Scan for the cell matching the given text and deliver its [x, y] coordinate at center. 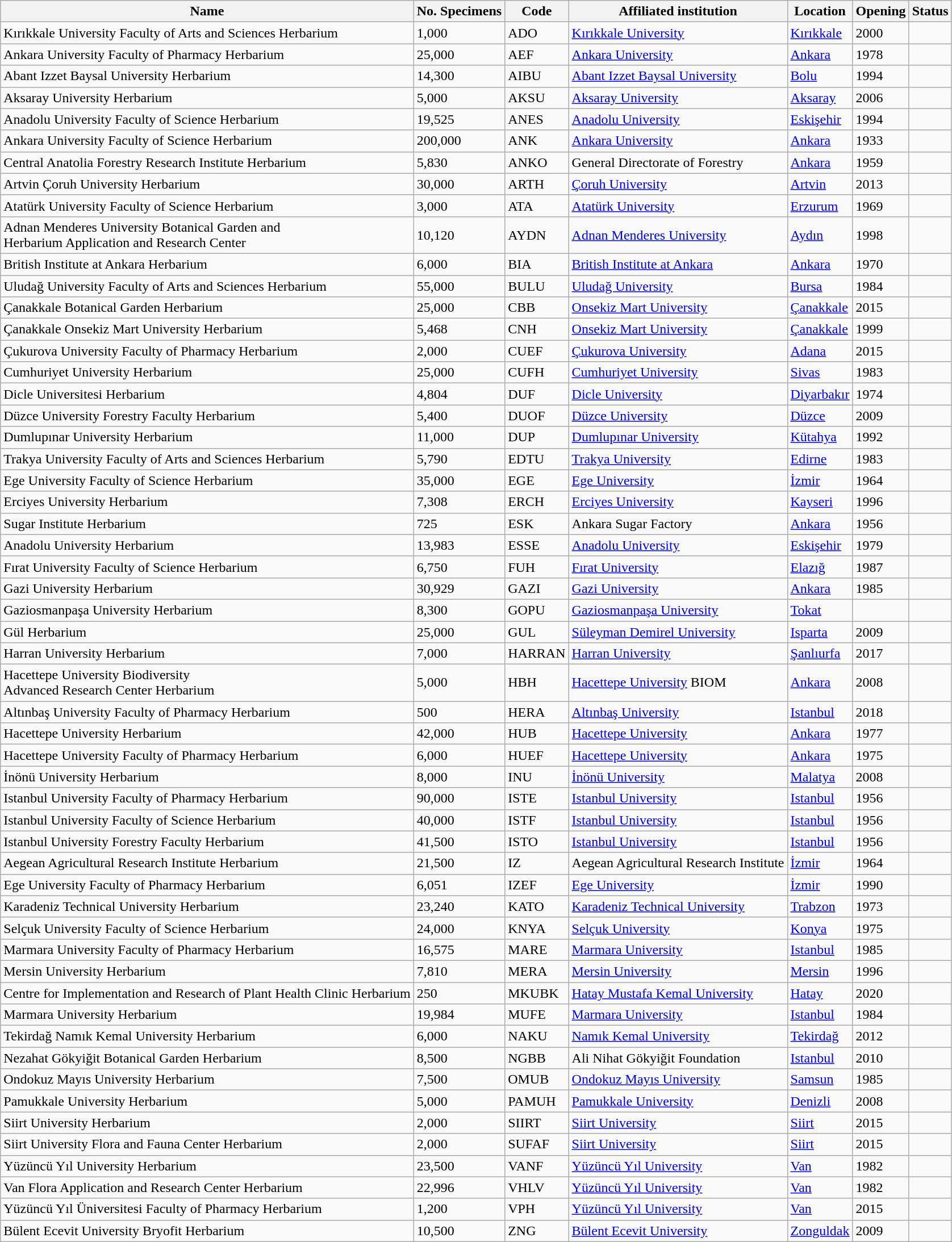
Abant Izzet Baysal University [678, 76]
VPH [537, 1209]
EDTU [537, 459]
5,400 [459, 416]
MARE [537, 950]
Ege University Faculty of Pharmacy Herbarium [207, 885]
Aegean Agricultural Research Institute [678, 863]
Pamukkale University Herbarium [207, 1101]
Affiliated institution [678, 11]
4,804 [459, 394]
AIBU [537, 76]
10,500 [459, 1231]
AKSU [537, 98]
1,000 [459, 33]
Malatya [820, 777]
Hatay [820, 993]
Artvin Çoruh University Herbarium [207, 184]
GAZI [537, 588]
Dicle University [678, 394]
1933 [880, 141]
55,000 [459, 286]
İnönü University Herbarium [207, 777]
British Institute at Ankara [678, 264]
8,500 [459, 1058]
ARTH [537, 184]
1979 [880, 545]
Gül Herbarium [207, 632]
Adana [820, 351]
Konya [820, 928]
11,000 [459, 437]
1959 [880, 162]
19,984 [459, 1015]
Pamukkale University [678, 1101]
Istanbul University Faculty of Pharmacy Herbarium [207, 798]
Ege University Faculty of Science Herbarium [207, 480]
Selçuk University [678, 928]
Şanlıurfa [820, 654]
Kırıkkale University [678, 33]
Ankara University Faculty of Pharmacy Herbarium [207, 55]
DUP [537, 437]
Status [930, 11]
Gazi University Herbarium [207, 588]
CNH [537, 329]
Mersin [820, 971]
Ankara University Faculty of Science Herbarium [207, 141]
Bolu [820, 76]
SUFAF [537, 1144]
250 [459, 993]
GOPU [537, 610]
Isparta [820, 632]
1969 [880, 206]
IZ [537, 863]
Fırat University [678, 567]
Abant Izzet Baysal University Herbarium [207, 76]
AEF [537, 55]
30,000 [459, 184]
VHLV [537, 1187]
ISTE [537, 798]
Istanbul University Faculty of Science Herbarium [207, 820]
Karadeniz Technical University Herbarium [207, 906]
Aksaray [820, 98]
Fırat University Faculty of Science Herbarium [207, 567]
CUFH [537, 373]
Atatürk University Faculty of Science Herbarium [207, 206]
Çanakkale Onsekiz Mart University Herbarium [207, 329]
2012 [880, 1036]
No. Specimens [459, 11]
2010 [880, 1058]
KNYA [537, 928]
725 [459, 524]
90,000 [459, 798]
INU [537, 777]
200,000 [459, 141]
Harran University [678, 654]
Name [207, 11]
2018 [880, 712]
PAMUH [537, 1101]
2006 [880, 98]
Atatürk University [678, 206]
Samsun [820, 1080]
Aydın [820, 235]
NAKU [537, 1036]
Ankara Sugar Factory [678, 524]
BIA [537, 264]
Ondokuz Mayıs University Herbarium [207, 1080]
23,240 [459, 906]
Van Flora Application and Research Center Herbarium [207, 1187]
Sivas [820, 373]
1990 [880, 885]
Siirt University Herbarium [207, 1123]
8,300 [459, 610]
5,468 [459, 329]
5,790 [459, 459]
Süleyman Demirel University [678, 632]
Istanbul University Forestry Faculty Herbarium [207, 842]
22,996 [459, 1187]
Cumhuriyet University Herbarium [207, 373]
HBH [537, 683]
CUEF [537, 351]
Erciyes University [678, 502]
3,000 [459, 206]
10,120 [459, 235]
ESSE [537, 545]
Karadeniz Technical University [678, 906]
Adnan Menderes University [678, 235]
HUEF [537, 755]
Gaziosmanpaşa University [678, 610]
30,929 [459, 588]
CBB [537, 308]
MUFE [537, 1015]
Hacettepe University Faculty of Pharmacy Herbarium [207, 755]
Düzce University [678, 416]
General Directorate of Forestry [678, 162]
Hacettepe University Herbarium [207, 734]
14,300 [459, 76]
Aegean Agricultural Research Institute Herbarium [207, 863]
ADO [537, 33]
Sugar Institute Herbarium [207, 524]
ANES [537, 119]
Çoruh University [678, 184]
Dumlupınar University Herbarium [207, 437]
23,500 [459, 1166]
Namık Kemal University [678, 1036]
ANK [537, 141]
BULU [537, 286]
Nezahat Gökyiğit Botanical Garden Herbarium [207, 1058]
ERCH [537, 502]
NGBB [537, 1058]
7,810 [459, 971]
Siirt University Flora and Fauna Center Herbarium [207, 1144]
Marmara University Herbarium [207, 1015]
Erzurum [820, 206]
Tekirdağ Namık Kemal University Herbarium [207, 1036]
1970 [880, 264]
1973 [880, 906]
35,000 [459, 480]
1998 [880, 235]
21,500 [459, 863]
7,308 [459, 502]
Bursa [820, 286]
1978 [880, 55]
Erciyes University Herbarium [207, 502]
MKUBK [537, 993]
British Institute at Ankara Herbarium [207, 264]
HARRAN [537, 654]
Düzce University Forestry Faculty Herbarium [207, 416]
7,500 [459, 1080]
Mersin University Herbarium [207, 971]
GUL [537, 632]
Gazi University [678, 588]
Centre for Implementation and Research of Plant Health Clinic Herbarium [207, 993]
Tekirdağ [820, 1036]
Hacettepe University Biodiversity Advanced Research Center Herbarium [207, 683]
2020 [880, 993]
Kayseri [820, 502]
1,200 [459, 1209]
Altınbaş University [678, 712]
IZEF [537, 885]
1987 [880, 567]
Anadolu University Herbarium [207, 545]
Gaziosmanpaşa University Herbarium [207, 610]
Düzce [820, 416]
Opening [880, 11]
Kırıkkale University Faculty of Arts and Sciences Herbarium [207, 33]
2013 [880, 184]
Çanakkale Botanical Garden Herbarium [207, 308]
Marmara University Faculty of Pharmacy Herbarium [207, 950]
Uludağ University Faculty of Arts and Sciences Herbarium [207, 286]
40,000 [459, 820]
Zonguldak [820, 1231]
Anadolu University Faculty of Science Herbarium [207, 119]
ANKO [537, 162]
1999 [880, 329]
Harran University Herbarium [207, 654]
HUB [537, 734]
Trakya University Faculty of Arts and Sciences Herbarium [207, 459]
Yüzüncü Yıl Üniversitesi Faculty of Pharmacy Herbarium [207, 1209]
Aksaray University [678, 98]
5,830 [459, 162]
13,983 [459, 545]
1992 [880, 437]
2017 [880, 654]
Elazığ [820, 567]
41,500 [459, 842]
2000 [880, 33]
Ondokuz Mayıs University [678, 1080]
ATA [537, 206]
DUOF [537, 416]
Location [820, 11]
Dicle Universitesi Herbarium [207, 394]
1977 [880, 734]
MERA [537, 971]
Kütahya [820, 437]
OMUB [537, 1080]
Ali Nihat Gökyiğit Foundation [678, 1058]
Cumhuriyet University [678, 373]
Bülent Ecevit University Bryofit Herbarium [207, 1231]
6,750 [459, 567]
Central Anatolia Forestry Research Institute Herbarium [207, 162]
Code [537, 11]
7,000 [459, 654]
Yüzüncü Yıl University Herbarium [207, 1166]
Hatay Mustafa Kemal University [678, 993]
ISTO [537, 842]
24,000 [459, 928]
Trakya University [678, 459]
Altınbaş University Faculty of Pharmacy Herbarium [207, 712]
HERA [537, 712]
Diyarbakır [820, 394]
DUF [537, 394]
6,051 [459, 885]
Artvin [820, 184]
SIIRT [537, 1123]
Mersin University [678, 971]
Trabzon [820, 906]
KATO [537, 906]
EGE [537, 480]
Uludağ University [678, 286]
16,575 [459, 950]
FUH [537, 567]
İnönü University [678, 777]
Adnan Menderes University Botanical Garden and Herbarium Application and Research Center [207, 235]
Çukurova University Faculty of Pharmacy Herbarium [207, 351]
Denizli [820, 1101]
Selçuk University Faculty of Science Herbarium [207, 928]
Bülent Ecevit University [678, 1231]
ISTF [537, 820]
Çukurova University [678, 351]
1974 [880, 394]
ZNG [537, 1231]
8,000 [459, 777]
Edirne [820, 459]
VANF [537, 1166]
AYDN [537, 235]
Dumlupınar University [678, 437]
ESK [537, 524]
Aksaray University Herbarium [207, 98]
Hacettepe University BIOM [678, 683]
Tokat [820, 610]
19,525 [459, 119]
Kırıkkale [820, 33]
42,000 [459, 734]
500 [459, 712]
